Search for the cell housing the specified text and yield its (x, y) center coordinate. 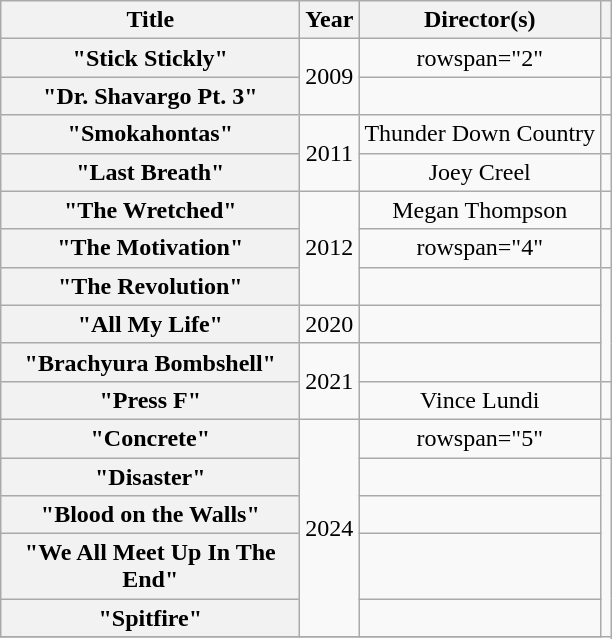
"We All Meet Up In The End" (150, 566)
Director(s) (480, 20)
2021 (330, 381)
"Concrete" (150, 438)
"Dr. Shavargo Pt. 3" (150, 96)
"Last Breath" (150, 172)
2020 (330, 324)
Megan Thompson (480, 210)
rowspan="2" (480, 58)
Joey Creel (480, 172)
"Stick Stickly" (150, 58)
Vince Lundi (480, 400)
2024 (330, 528)
rowspan="5" (480, 438)
2011 (330, 153)
"The Wretched" (150, 210)
rowspan="4" (480, 248)
"Disaster" (150, 477)
"All My Life" (150, 324)
"Press F" (150, 400)
2012 (330, 248)
"The Motivation" (150, 248)
"Spitfire" (150, 618)
"Brachyura Bombshell" (150, 362)
Thunder Down Country (480, 134)
"Blood on the Walls" (150, 515)
2009 (330, 77)
"Smokahontas" (150, 134)
"The Revolution" (150, 286)
Year (330, 20)
Title (150, 20)
